Find where the given text appears and provide that cell's center as (X, Y) coordinate. 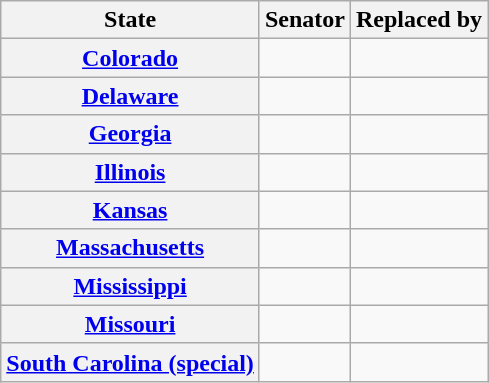
South Carolina (special) (130, 362)
Massachusetts (130, 248)
Colorado (130, 58)
Senator (304, 20)
Illinois (130, 172)
Replaced by (418, 20)
Kansas (130, 210)
Missouri (130, 324)
Georgia (130, 134)
Delaware (130, 96)
Mississippi (130, 286)
State (130, 20)
